Return (X, Y) of the center of cell containing provided text 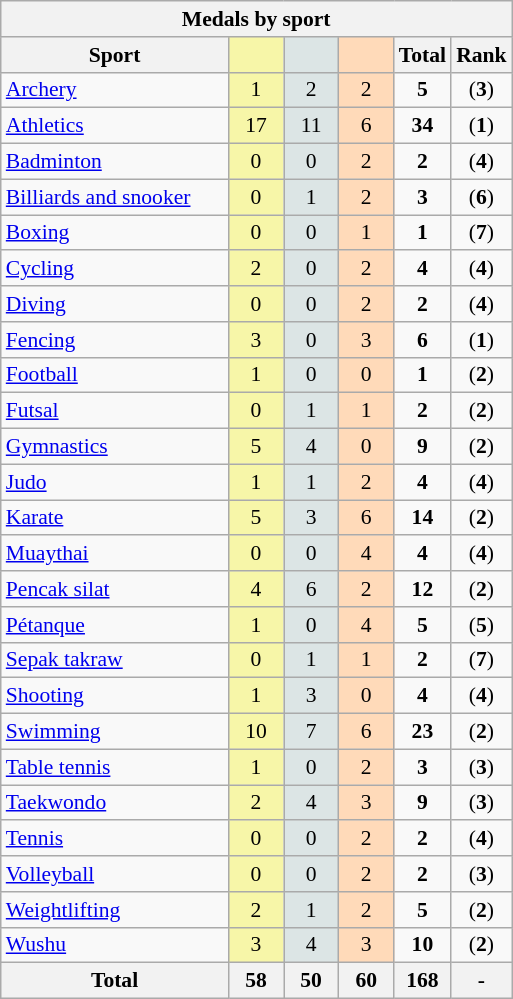
58 (256, 981)
Boxing (115, 233)
34 (422, 126)
Futsal (115, 411)
Fencing (115, 340)
60 (366, 981)
50 (312, 981)
Athletics (115, 126)
168 (422, 981)
Karate (115, 518)
Tennis (115, 839)
Pencak silat (115, 589)
Volleyball (115, 874)
12 (422, 589)
Diving (115, 304)
Taekwondo (115, 803)
Football (115, 375)
17 (256, 126)
Gymnastics (115, 447)
- (482, 981)
Badminton (115, 162)
(5) (482, 625)
7 (312, 732)
Billiards and snooker (115, 197)
Pétanque (115, 625)
Wushu (115, 945)
14 (422, 518)
Swimming (115, 732)
Muaythai (115, 554)
Table tennis (115, 767)
Medals by sport (256, 19)
Weightlifting (115, 910)
Cycling (115, 269)
Archery (115, 90)
23 (422, 732)
Sepak takraw (115, 660)
11 (312, 126)
(6) (482, 197)
Rank (482, 55)
Judo (115, 482)
Shooting (115, 696)
Sport (115, 55)
